Pinpoint the cell where the given text exists, returning its [X, Y] midpoint coordinate. 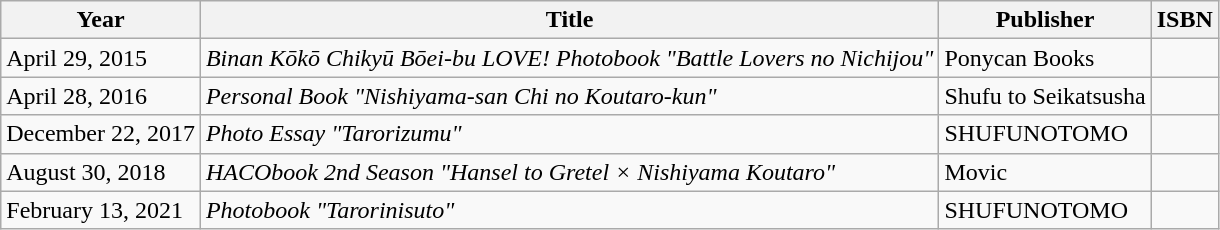
August 30, 2018 [101, 172]
Title [569, 20]
February 13, 2021 [101, 210]
December 22, 2017 [101, 134]
April 29, 2015 [101, 58]
Binan Kōkō Chikyū Bōei-bu LOVE! Photobook "Battle Lovers no Nichijou" [569, 58]
April 28, 2016 [101, 96]
Year [101, 20]
Photobook "Tarorinisuto" [569, 210]
ISBN [1184, 20]
Personal Book "Nishiyama-san Chi no Koutaro-kun" [569, 96]
HACObook 2nd Season "Hansel to Gretel × Nishiyama Koutaro" [569, 172]
Shufu to Seikatsusha [1045, 96]
Ponycan Books [1045, 58]
Photo Essay "Tarorizumu" [569, 134]
Publisher [1045, 20]
Movic [1045, 172]
